Output the (X, Y) coordinate of the center of the cell containing the given text.  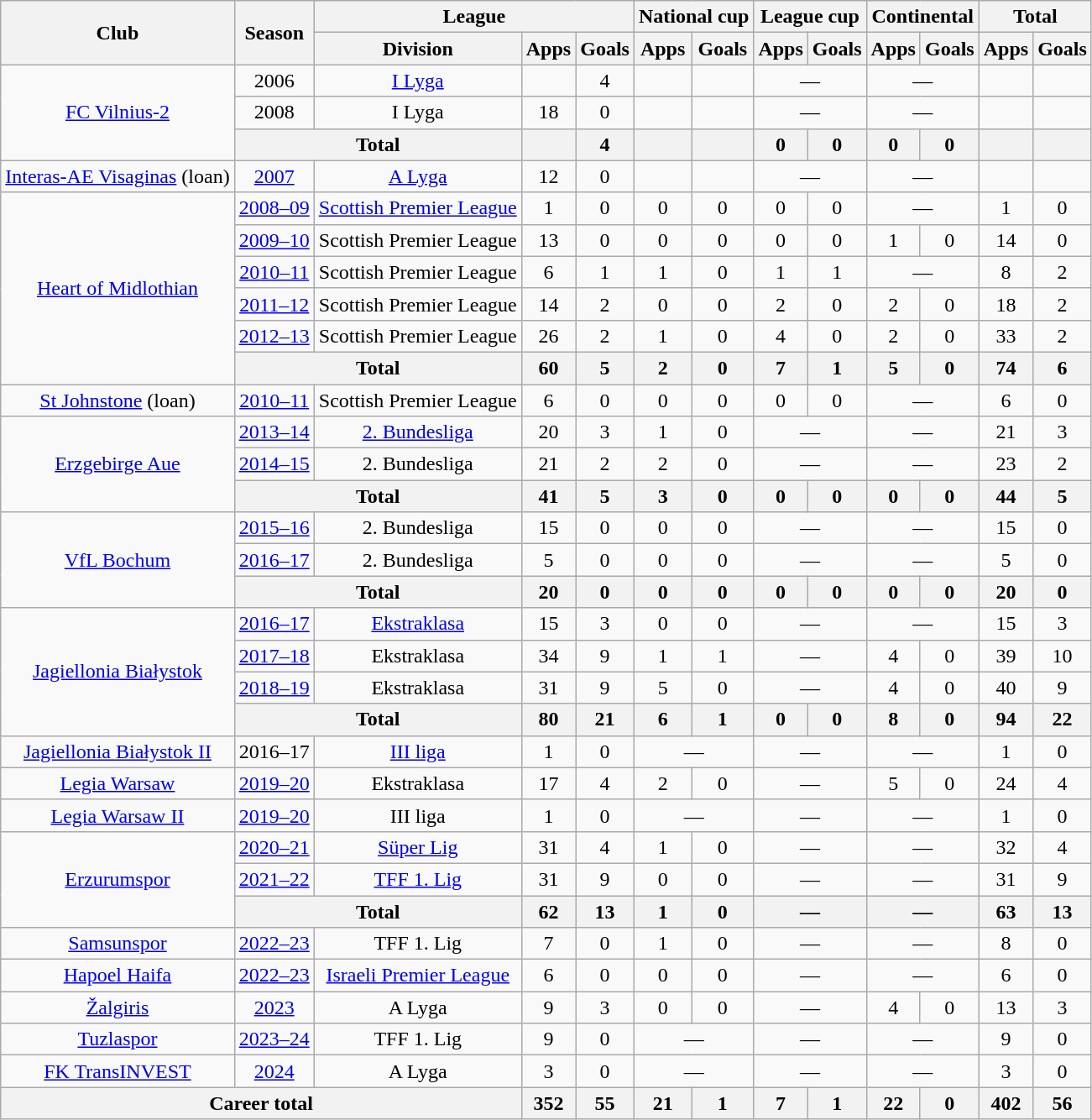
VfL Bochum (118, 560)
Division (418, 49)
2013–14 (274, 432)
Jagiellonia Białystok (118, 672)
2021–22 (274, 879)
10 (1063, 656)
2006 (274, 81)
12 (548, 176)
2024 (274, 1071)
FC Vilnius-2 (118, 113)
74 (1006, 368)
2020–21 (274, 847)
80 (548, 720)
402 (1006, 1103)
2014–15 (274, 464)
2009–10 (274, 240)
2012–13 (274, 336)
League (473, 17)
56 (1063, 1103)
Samsunspor (118, 944)
94 (1006, 720)
Jagiellonia Białystok II (118, 751)
2007 (274, 176)
352 (548, 1103)
2023–24 (274, 1039)
2015–16 (274, 528)
Club (118, 33)
Interas-AE Visaginas (loan) (118, 176)
Season (274, 33)
2011–12 (274, 304)
41 (548, 496)
Süper Lig (418, 847)
40 (1006, 688)
St Johnstone (loan) (118, 400)
33 (1006, 336)
Continental (922, 17)
Israeli Premier League (418, 976)
2017–18 (274, 656)
23 (1006, 464)
62 (548, 911)
Žalgiris (118, 1007)
63 (1006, 911)
Tuzlaspor (118, 1039)
2008–09 (274, 208)
League cup (810, 17)
Erzgebirge Aue (118, 464)
60 (548, 368)
26 (548, 336)
Erzurumspor (118, 879)
39 (1006, 656)
2008 (274, 113)
17 (548, 783)
Heart of Midlothian (118, 288)
2023 (274, 1007)
24 (1006, 783)
Hapoel Haifa (118, 976)
Legia Warsaw II (118, 815)
44 (1006, 496)
34 (548, 656)
National cup (693, 17)
2018–19 (274, 688)
Career total (262, 1103)
32 (1006, 847)
FK TransINVEST (118, 1071)
Legia Warsaw (118, 783)
55 (605, 1103)
